Extract the (X, Y) coordinate from the center of the cell holding the provided text.  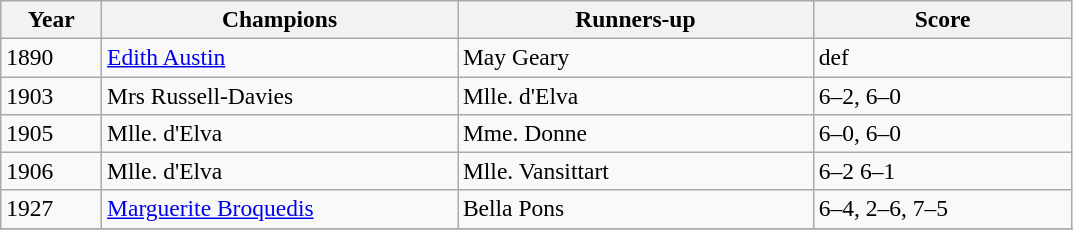
6–0, 6–0 (942, 133)
def (942, 57)
Mme. Donne (636, 133)
1927 (52, 209)
Score (942, 19)
Mrs Russell-Davies (280, 95)
6–2, 6–0 (942, 95)
Marguerite Broquedis (280, 209)
1905 (52, 133)
6–2 6–1 (942, 171)
6–4, 2–6, 7–5 (942, 209)
1906 (52, 171)
Champions (280, 19)
Mlle. Vansittart (636, 171)
May Geary (636, 57)
1903 (52, 95)
Year (52, 19)
Bella Pons (636, 209)
Edith Austin (280, 57)
1890 (52, 57)
Runners-up (636, 19)
